Pinpoint the cell where the given text exists, returning its (X, Y) midpoint coordinate. 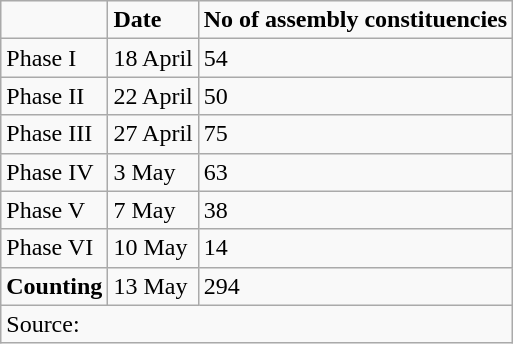
Phase V (54, 210)
27 April (153, 134)
18 April (153, 58)
Phase III (54, 134)
3 May (153, 172)
22 April (153, 96)
Phase IV (54, 172)
75 (355, 134)
13 May (153, 286)
38 (355, 210)
Source: (257, 324)
No of assembly constituencies (355, 20)
54 (355, 58)
7 May (153, 210)
10 May (153, 248)
294 (355, 286)
14 (355, 248)
Phase VI (54, 248)
Phase I (54, 58)
Phase II (54, 96)
Counting (54, 286)
63 (355, 172)
Date (153, 20)
50 (355, 96)
